Pinpoint the cell where the given text exists, returning its [X, Y] midpoint coordinate. 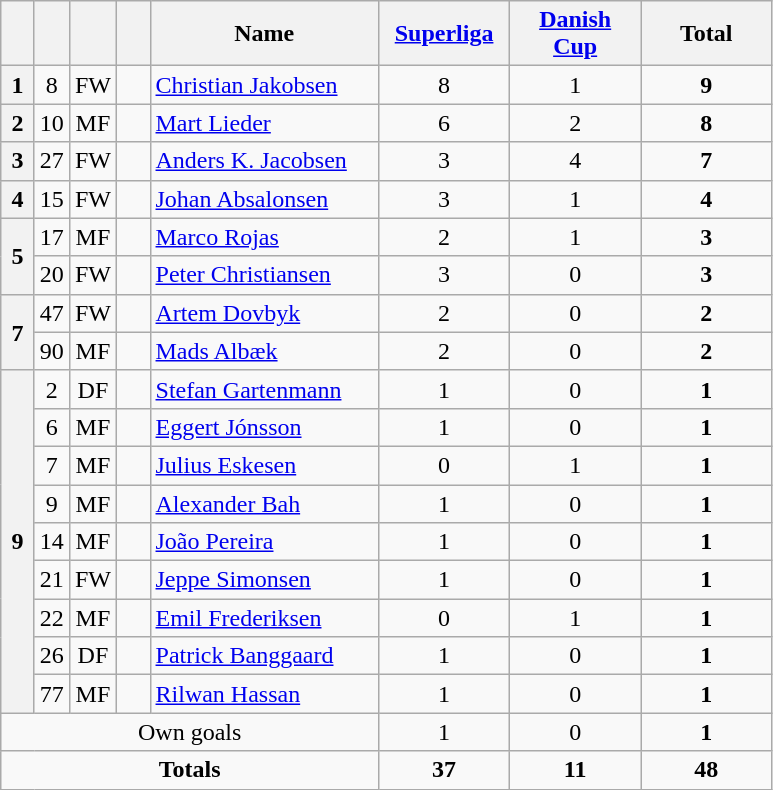
Emil Frederiksen [264, 618]
10 [52, 123]
77 [52, 694]
Marco Rojas [264, 237]
Johan Absalonsen [264, 199]
15 [52, 199]
26 [52, 656]
Stefan Gartenmann [264, 389]
Mads Albæk [264, 351]
Patrick Banggaard [264, 656]
Own goals [190, 732]
Totals [190, 770]
João Pereira [264, 542]
Peter Christiansen [264, 275]
Superliga [444, 34]
17 [52, 237]
14 [52, 542]
Alexander Bah [264, 503]
Christian Jakobsen [264, 85]
48 [706, 770]
27 [52, 161]
90 [52, 351]
11 [576, 770]
22 [52, 618]
Rilwan Hassan [264, 694]
Artem Dovbyk [264, 313]
Julius Eskesen [264, 465]
21 [52, 580]
Total [706, 34]
Eggert Jónsson [264, 427]
5 [18, 256]
37 [444, 770]
Anders K. Jacobsen [264, 161]
Jeppe Simonsen [264, 580]
20 [52, 275]
Name [264, 34]
47 [52, 313]
Danish Cup [576, 34]
Mart Lieder [264, 123]
